Detect which cell encompasses the target text, then output its (x, y) center coordinate. 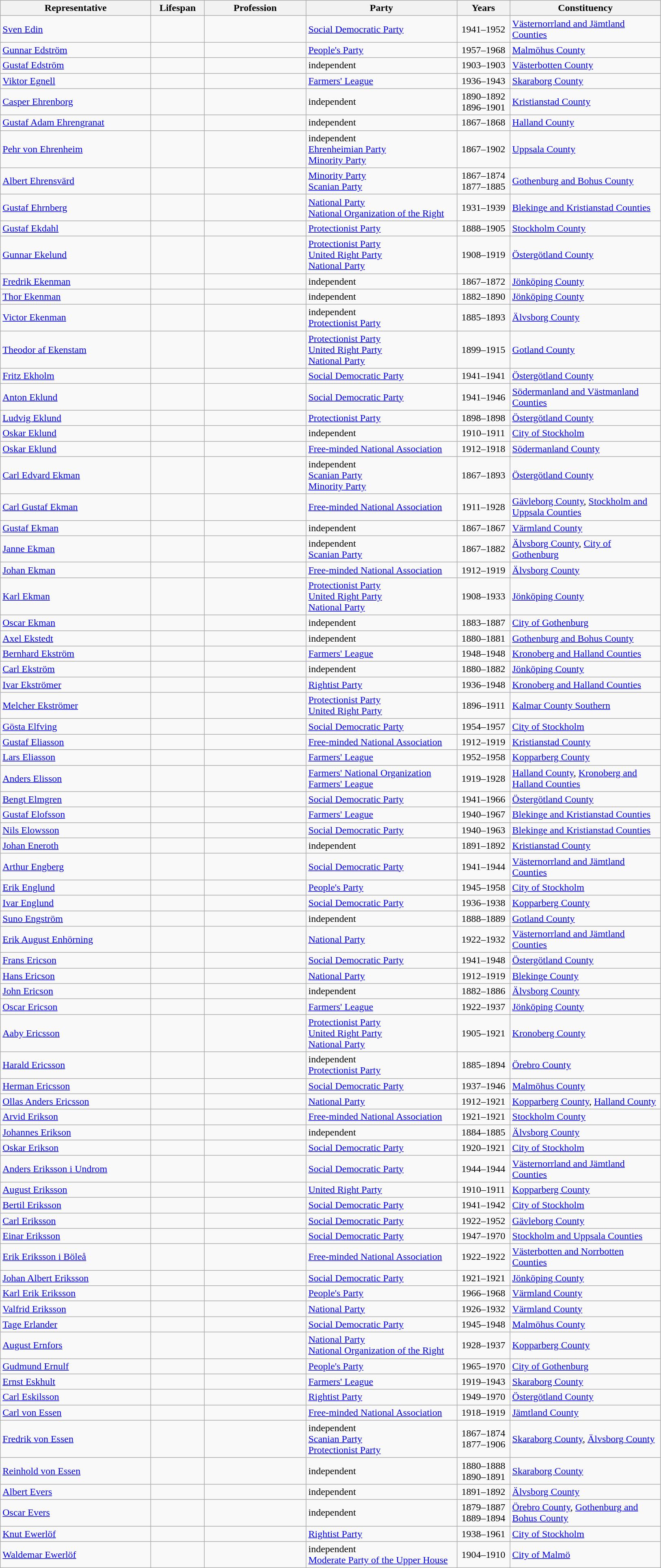
1905–1921 (483, 1033)
Karl Ekman (76, 596)
Stockholm and Uppsala Counties (585, 1236)
Ludvig Eklund (76, 418)
Halland County, Kronoberg and Halland Counties (585, 778)
Anders Eriksson i Undrom (76, 1169)
Arvid Erikson (76, 1117)
Västerbotten County (585, 65)
Thor Ekenman (76, 297)
1896–1911 (483, 706)
Örebro County (585, 1065)
1966–1968 (483, 1293)
1936–1943 (483, 81)
Jämtland County (585, 1412)
Gudmund Ernulf (76, 1366)
Fredrik Ekenman (76, 281)
Ernst Eskhult (76, 1382)
1922–1937 (483, 1007)
Anders Elisson (76, 778)
Knut Ewerlöf (76, 1534)
1890–18921896–1901 (483, 102)
Hans Ericson (76, 976)
1904–1910 (483, 1555)
1899–1915 (483, 350)
Suno Engström (76, 918)
1911–1928 (483, 507)
Carl Gustaf Ekman (76, 507)
1919–1943 (483, 1382)
Gustaf Ehrnberg (76, 207)
Halland County (585, 123)
Minority Party Scanian Party (382, 181)
Erik August Enhörning (76, 940)
Axel Ekstedt (76, 638)
1941–1946 (483, 397)
1867–1867 (483, 528)
Ivar Ekströmer (76, 685)
Gunnar Edström (76, 50)
1867–1893 (483, 475)
Carl Edvard Ekman (76, 475)
1880–1882 (483, 669)
1941–1952 (483, 29)
Gustaf Eliasson (76, 742)
1888–1889 (483, 918)
Party (382, 8)
Profession (255, 8)
1945–1958 (483, 887)
1908–1933 (483, 596)
1880–1881 (483, 638)
Johan Eneroth (76, 846)
August Ernfors (76, 1345)
1936–1938 (483, 903)
independent Scanian Party Protectionist Party (382, 1439)
Theodor af Ekenstam (76, 350)
Farmers' National Organization Farmers' League (382, 778)
1922–1952 (483, 1220)
1903–1903 (483, 65)
1952–1958 (483, 757)
1944–1944 (483, 1169)
Anton Eklund (76, 397)
1941–1948 (483, 960)
Fredrik von Essen (76, 1439)
Aaby Ericsson (76, 1033)
1947–1970 (483, 1236)
Gustaf Edström (76, 65)
1918–1919 (483, 1412)
1879–18871889–1894 (483, 1512)
Representative (76, 8)
1912–1921 (483, 1101)
1912–1918 (483, 449)
1945–1948 (483, 1324)
Gustaf Ekdahl (76, 228)
independent Ehrenheimian Party Minority Party (382, 149)
Bernhard Ekström (76, 654)
Carl Eriksson (76, 1220)
1867–1868 (483, 123)
1867–18741877–1885 (483, 181)
1885–1894 (483, 1065)
1867–18741877–1906 (483, 1439)
Södermanland and Västmanland Counties (585, 397)
Tage Erlander (76, 1324)
1920–1921 (483, 1148)
1922–1932 (483, 940)
Viktor Egnell (76, 81)
Gustaf Adam Ehrengranat (76, 123)
1867–1872 (483, 281)
Constituency (585, 8)
independent Scanian Party (382, 549)
1937–1946 (483, 1086)
1940–1963 (483, 830)
1941–1942 (483, 1205)
Valfrid Eriksson (76, 1309)
Pehr von Ehrenheim (76, 149)
Albert Evers (76, 1492)
1931–1939 (483, 207)
Gävleborg County (585, 1220)
Lifespan (178, 8)
independent Moderate Party of the Upper House (382, 1555)
Nils Elowsson (76, 830)
1940–1967 (483, 815)
Harald Ericsson (76, 1065)
Gustaf Ekman (76, 528)
Johan Ekman (76, 570)
1882–1886 (483, 991)
Lars Eliasson (76, 757)
independent Scanian Party Minority Party (382, 475)
1883–1887 (483, 623)
Ollas Anders Ericsson (76, 1101)
Arthur Engberg (76, 867)
Einar Eriksson (76, 1236)
Gustaf Elofsson (76, 815)
Carl Eskilsson (76, 1397)
1926–1932 (483, 1309)
Gunnar Ekelund (76, 255)
1867–1882 (483, 549)
Kronoberg County (585, 1033)
1928–1937 (483, 1345)
Janne Ekman (76, 549)
Blekinge County (585, 976)
1888–1905 (483, 228)
Albert Ehrensvärd (76, 181)
Erik Englund (76, 887)
1965–1970 (483, 1366)
Södermanland County (585, 449)
John Ericson (76, 991)
1954–1957 (483, 727)
Years (483, 8)
Carl von Essen (76, 1412)
1898–1898 (483, 418)
August Eriksson (76, 1190)
1884–1885 (483, 1132)
Uppsala County (585, 149)
United Right Party (382, 1190)
Bengt Elmgren (76, 799)
Erik Eriksson i Böleå (76, 1257)
Bertil Eriksson (76, 1205)
1941–1966 (483, 799)
Västerbotten and Norrbotten Counties (585, 1257)
Örebro County, Gothenburg and Bohus County (585, 1512)
1880–18881890–1891 (483, 1471)
Victor Ekenman (76, 318)
Melcher Ekströmer (76, 706)
Casper Ehrenborg (76, 102)
Ivar Englund (76, 903)
1885–1893 (483, 318)
1882–1890 (483, 297)
1949–1970 (483, 1397)
Sven Edin (76, 29)
Carl Ekström (76, 669)
1941–1944 (483, 867)
Oscar Ekman (76, 623)
Reinhold von Essen (76, 1471)
Johannes Erikson (76, 1132)
City of Malmö (585, 1555)
1936–1948 (483, 685)
Kalmar County Southern (585, 706)
Oscar Evers (76, 1512)
Gösta Elfving (76, 727)
Herman Ericsson (76, 1086)
Johan Albert Eriksson (76, 1278)
Oskar Erikson (76, 1148)
1919–1928 (483, 778)
1922–1922 (483, 1257)
1908–1919 (483, 255)
1957–1968 (483, 50)
Älvsborg County, City of Gothenburg (585, 549)
1867–1902 (483, 149)
Protectionist Party United Right Party (382, 706)
Karl Erik Eriksson (76, 1293)
Gävleborg County, Stockholm and Uppsala Counties (585, 507)
Oscar Ericson (76, 1007)
Skaraborg County, Älvsborg County (585, 1439)
1938–1961 (483, 1534)
Waldemar Ewerlöf (76, 1555)
1941–1941 (483, 376)
Fritz Ekholm (76, 376)
1948–1948 (483, 654)
Kopparberg County, Halland County (585, 1101)
Frans Ericson (76, 960)
